Detect which cell encompasses the target text, then output its [X, Y] center coordinate. 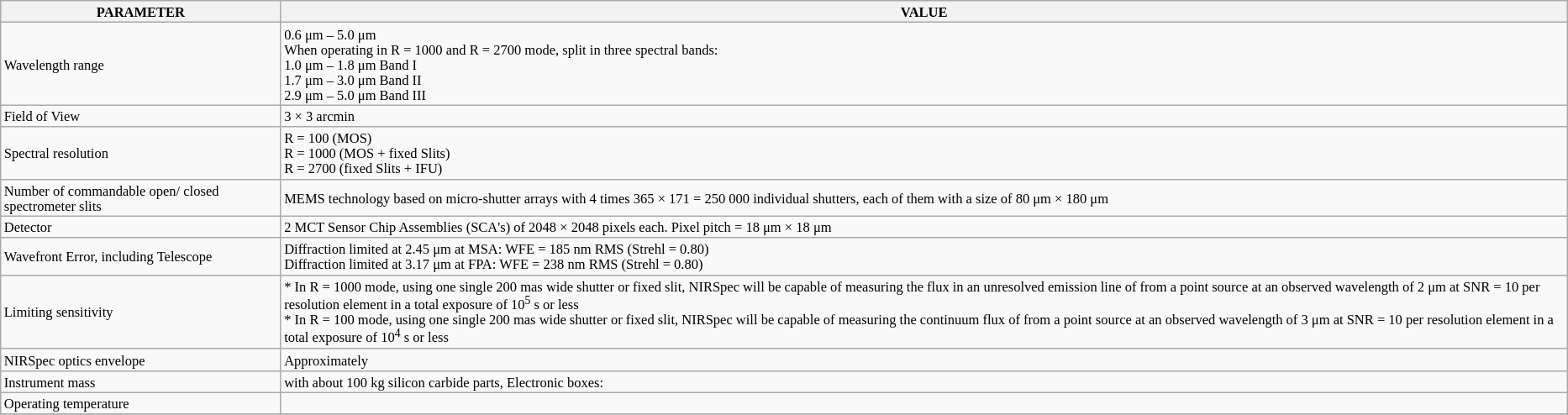
NIRSpec optics envelope [141, 360]
VALUE [924, 12]
Field of View [141, 116]
with about 100 kg silicon carbide parts, Electronic boxes: [924, 381]
Instrument mass [141, 381]
Spectral resolution [141, 153]
Diffraction limited at 2.45 μm at MSA: WFE = 185 nm RMS (Strehl = 0.80)Diffraction limited at 3.17 μm at FPA: WFE = 238 nm RMS (Strehl = 0.80) [924, 256]
Number of commandable open/ closed spectrometer slits [141, 197]
Wavelength range [141, 64]
Limiting sensitivity [141, 312]
2 MCT Sensor Chip Assemblies (SCA's) of 2048 × 2048 pixels each. Pixel pitch = 18 μm × 18 μm [924, 227]
Detector [141, 227]
Wavefront Error, including Telescope [141, 256]
Operating temperature [141, 403]
MEMS technology based on micro-shutter arrays with 4 times 365 × 171 = 250 000 individual shutters, each of them with a size of 80 μm × 180 μm [924, 197]
3 × 3 arcmin [924, 116]
Approximately [924, 360]
PARAMETER [141, 12]
R = 100 (MOS) R = 1000 (MOS + fixed Slits) R = 2700 (fixed Slits + IFU) [924, 153]
